Find where the given text appears and provide that cell's center as (X, Y) coordinate. 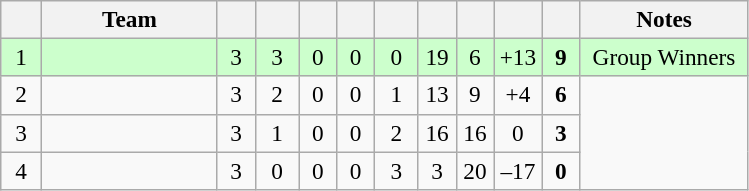
13 (437, 95)
–17 (518, 170)
+13 (518, 57)
4 (22, 170)
Group Winners (664, 57)
20 (475, 170)
Team (130, 19)
19 (437, 57)
+4 (518, 95)
Notes (664, 19)
